Scan for the cell matching the given text and deliver its [x, y] coordinate at center. 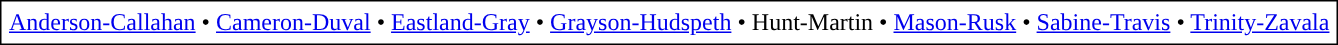
Anderson-Callahan • Cameron-Duval • Eastland-Gray • Grayson-Hudspeth • Hunt-Martin • Mason-Rusk • Sabine-Travis • Trinity-Zavala [670, 23]
